Find where the given text appears and provide that cell's center as (x, y) coordinate. 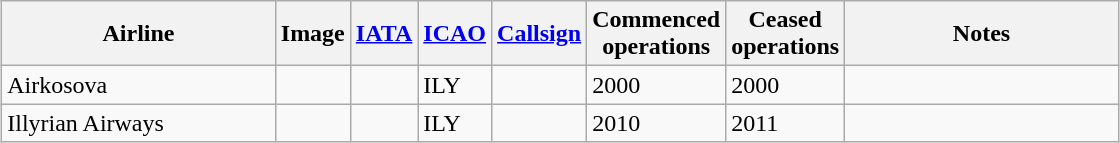
Callsign (540, 34)
IATA (384, 34)
Ceasedoperations (786, 34)
ICAO (455, 34)
Commencedoperations (656, 34)
Image (312, 34)
2011 (786, 123)
Illyrian Airways (139, 123)
Airkosova (139, 85)
Notes (982, 34)
2010 (656, 123)
Airline (139, 34)
